Extract the (X, Y) coordinate from the center of the cell holding the provided text.  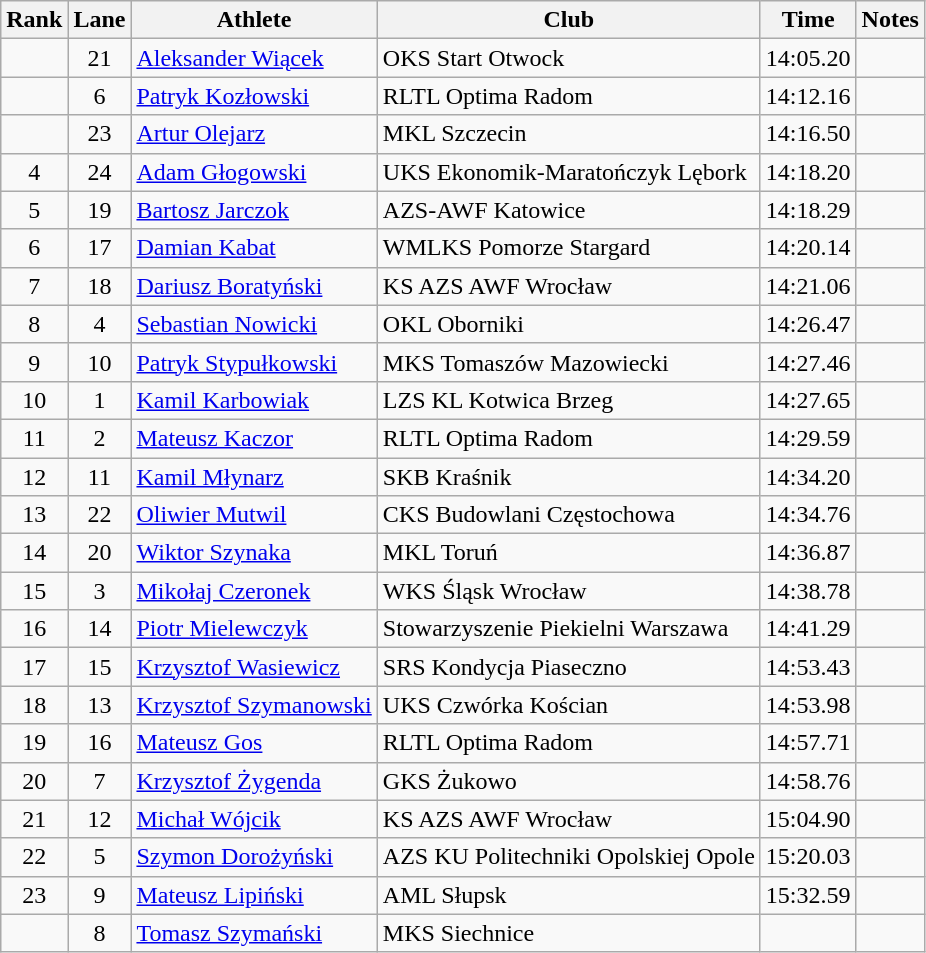
1 (100, 400)
14:21.06 (808, 286)
MKS Siechnice (568, 933)
Time (808, 20)
15:04.90 (808, 819)
14:38.78 (808, 591)
15:20.03 (808, 857)
14:16.50 (808, 134)
Adam Głogowski (254, 172)
Lane (100, 20)
SRS Kondycja Piaseczno (568, 667)
MKL Szczecin (568, 134)
14:12.16 (808, 96)
14:18.20 (808, 172)
Tomasz Szymański (254, 933)
Piotr Mielewczyk (254, 629)
WKS Śląsk Wrocław (568, 591)
Patryk Kozłowski (254, 96)
Mateusz Lipiński (254, 895)
14:58.76 (808, 781)
14:20.14 (808, 248)
Dariusz Boratyński (254, 286)
Artur Olejarz (254, 134)
14:26.47 (808, 324)
15:32.59 (808, 895)
14:27.65 (808, 400)
3 (100, 591)
24 (100, 172)
Mateusz Kaczor (254, 438)
Notes (890, 20)
14:34.76 (808, 515)
Aleksander Wiącek (254, 58)
14:57.71 (808, 743)
14:53.43 (808, 667)
14:41.29 (808, 629)
Mateusz Gos (254, 743)
14:05.20 (808, 58)
CKS Budowlani Częstochowa (568, 515)
Krzysztof Wasiewicz (254, 667)
LZS KL Kotwica Brzeg (568, 400)
Mikołaj Czeronek (254, 591)
MKS Tomaszów Mazowiecki (568, 362)
2 (100, 438)
Rank (34, 20)
Club (568, 20)
OKL Oborniki (568, 324)
OKS Start Otwock (568, 58)
14:29.59 (808, 438)
Kamil Młynarz (254, 477)
Athlete (254, 20)
Michał Wójcik (254, 819)
14:36.87 (808, 553)
Kamil Karbowiak (254, 400)
MKL Toruń (568, 553)
WMLKS Pomorze Stargard (568, 248)
Wiktor Szynaka (254, 553)
Damian Kabat (254, 248)
Szymon Dorożyński (254, 857)
Krzysztof Szymanowski (254, 705)
GKS Żukowo (568, 781)
AZS KU Politechniki Opolskiej Opole (568, 857)
AML Słupsk (568, 895)
Bartosz Jarczok (254, 210)
14:18.29 (808, 210)
14:34.20 (808, 477)
AZS-AWF Katowice (568, 210)
UKS Czwórka Kościan (568, 705)
14:27.46 (808, 362)
Patryk Stypułkowski (254, 362)
Stowarzyszenie Piekielni Warszawa (568, 629)
Sebastian Nowicki (254, 324)
Oliwier Mutwil (254, 515)
14:53.98 (808, 705)
SKB Kraśnik (568, 477)
Krzysztof Żygenda (254, 781)
UKS Ekonomik-Maratończyk Lębork (568, 172)
